Pinpoint the cell where the given text exists, returning its [x, y] midpoint coordinate. 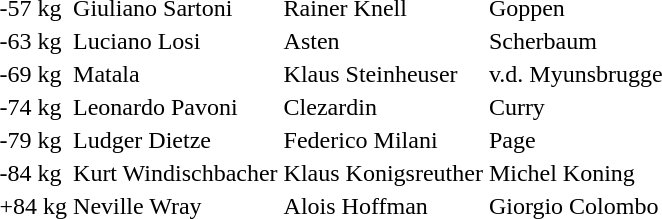
Klaus Konigsreuther [383, 173]
Leonardo Pavoni [176, 107]
Klaus Steinheuser [383, 74]
Clezardin [383, 107]
Luciano Losi [176, 41]
Federico Milani [383, 140]
Matala [176, 74]
Asten [383, 41]
Ludger Dietze [176, 140]
Kurt Windischbacher [176, 173]
